Search for the cell housing the specified text and yield its (x, y) center coordinate. 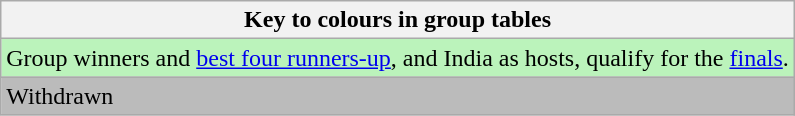
Key to colours in group tables (398, 20)
Withdrawn (398, 96)
Group winners and best four runners-up, and India as hosts, qualify for the finals. (398, 58)
